Scan for the cell matching the given text and deliver its [x, y] coordinate at center. 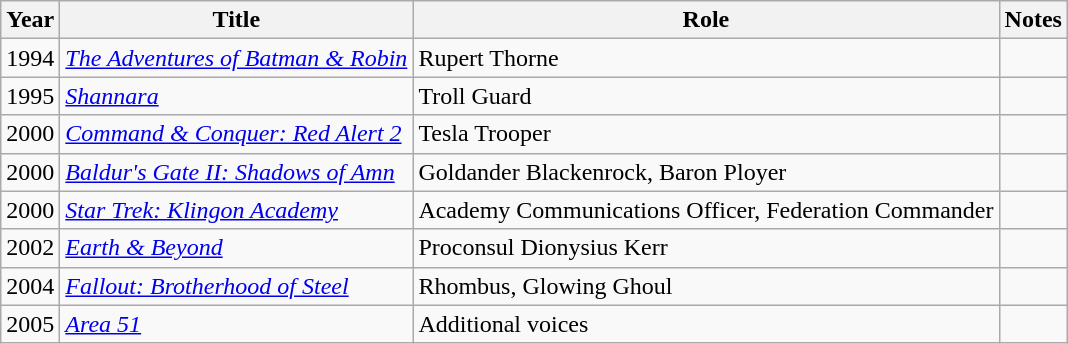
Rhombus, Glowing Ghoul [706, 286]
Title [236, 20]
Academy Communications Officer, Federation Commander [706, 210]
Shannara [236, 96]
Goldander Blackenrock, Baron Ployer [706, 172]
Area 51 [236, 324]
Tesla Trooper [706, 134]
2002 [30, 248]
2004 [30, 286]
Star Trek: Klingon Academy [236, 210]
Additional voices [706, 324]
2005 [30, 324]
Baldur's Gate II: Shadows of Amn [236, 172]
Troll Guard [706, 96]
1994 [30, 58]
Fallout: Brotherhood of Steel [236, 286]
Command & Conquer: Red Alert 2 [236, 134]
Notes [1033, 20]
Year [30, 20]
Earth & Beyond [236, 248]
The Adventures of Batman & Robin [236, 58]
Role [706, 20]
Rupert Thorne [706, 58]
1995 [30, 96]
Proconsul Dionysius Kerr [706, 248]
